Pinpoint the cell where the given text exists, returning its (x, y) midpoint coordinate. 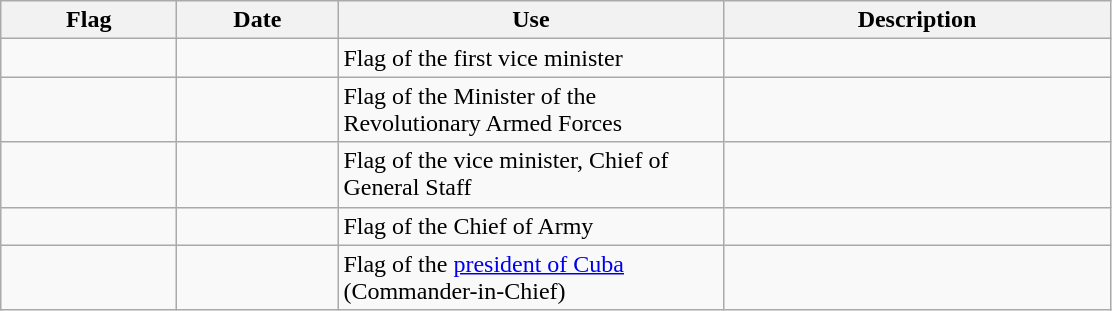
Flag of the vice minister, Chief of General Staff (531, 174)
Date (258, 20)
Flag of the Minister of the Revolutionary Armed Forces (531, 110)
Flag (89, 20)
Use (531, 20)
Flag of the first vice minister (531, 58)
Flag of the Chief of Army (531, 226)
Flag of the president of Cuba (Commander-in-Chief) (531, 278)
Description (917, 20)
